Output the [x, y] coordinate of the center of the cell containing the given text.  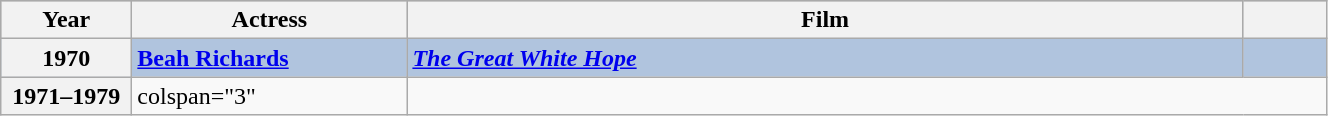
Film [826, 20]
1970 [66, 58]
Year [66, 20]
colspan="3" [270, 96]
The Great White Hope [826, 58]
1971–1979 [66, 96]
Beah Richards [270, 58]
Actress [270, 20]
